Search for the cell housing the specified text and yield its (X, Y) center coordinate. 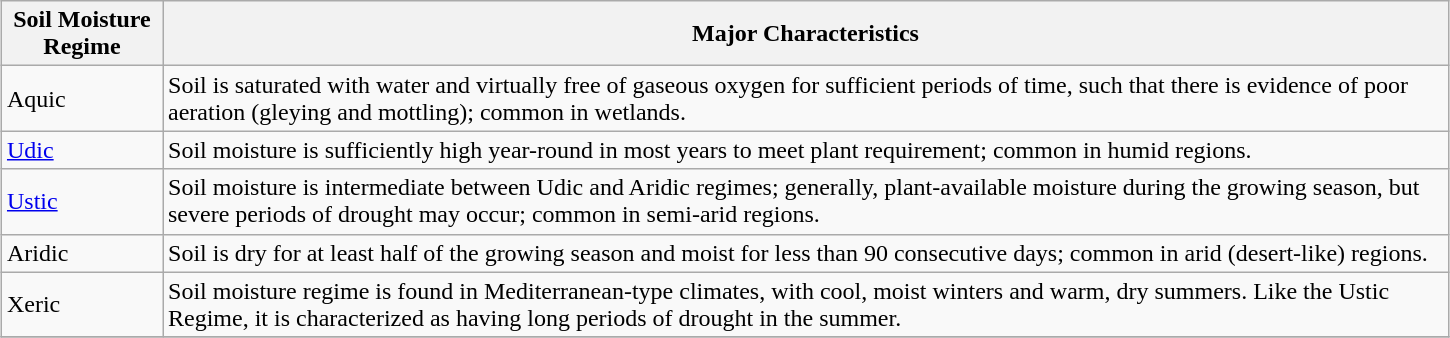
Ustic (82, 202)
Xeric (82, 304)
Aridic (82, 253)
Major Characteristics (805, 34)
Soil is dry for at least half of the growing season and moist for less than 90 consecutive days; common in arid (desert-like) regions. (805, 253)
Soil Moisture Regime (82, 34)
Soil moisture is sufficiently high year-round in most years to meet plant requirement; common in humid regions. (805, 150)
Udic (82, 150)
Aquic (82, 98)
